Scan for the cell matching the given text and deliver its (x, y) coordinate at center. 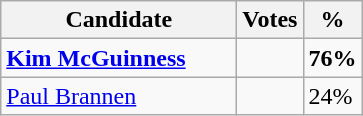
76% (332, 58)
Votes (270, 20)
% (332, 20)
Kim McGuinness (119, 58)
Candidate (119, 20)
24% (332, 96)
Paul Brannen (119, 96)
